Capture the cell that displays the provided text and extract its (x, y) central coordinate. 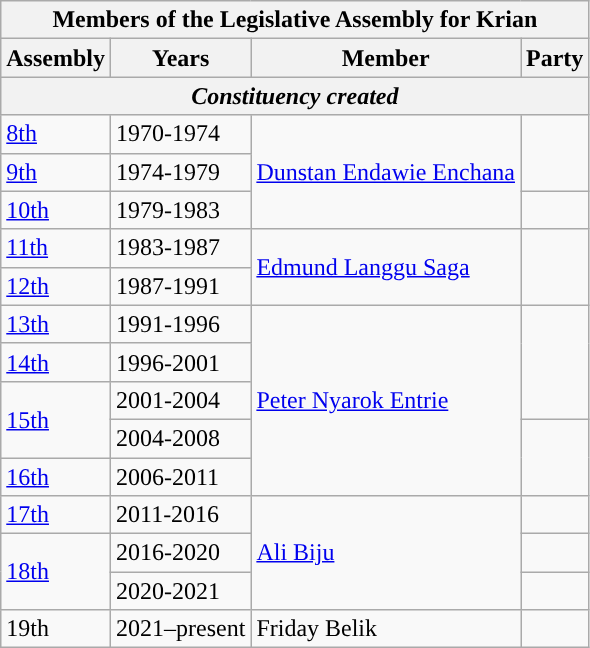
15th (56, 419)
2004-2008 (180, 438)
Edmund Langgu Saga (386, 267)
17th (56, 515)
2006-2011 (180, 477)
Peter Nyarok Entrie (386, 400)
1991-1996 (180, 324)
11th (56, 248)
9th (56, 172)
2016-2020 (180, 553)
14th (56, 362)
1974-1979 (180, 172)
8th (56, 134)
16th (56, 477)
Dunstan Endawie Enchana (386, 172)
Friday Belik (386, 629)
Member (386, 58)
Years (180, 58)
2001-2004 (180, 400)
2011-2016 (180, 515)
1987-1991 (180, 286)
10th (56, 210)
1983-1987 (180, 248)
Party (554, 58)
Members of the Legislative Assembly for Krian (295, 20)
2020-2021 (180, 591)
19th (56, 629)
1996-2001 (180, 362)
Ali Biju (386, 553)
13th (56, 324)
1970-1974 (180, 134)
Constituency created (295, 96)
2021–present (180, 629)
1979-1983 (180, 210)
18th (56, 572)
Assembly (56, 58)
12th (56, 286)
